Output the [x, y] coordinate of the center of the cell containing the given text.  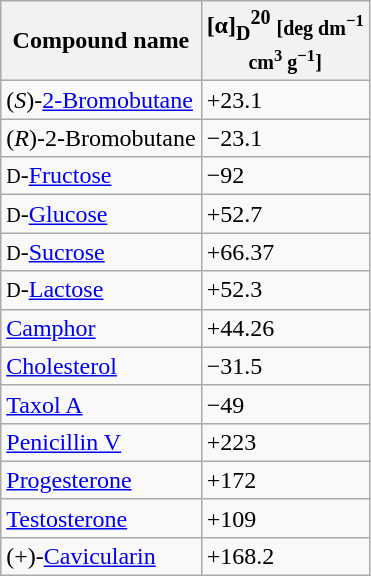
+168.2 [285, 556]
(S)-2-Bromobutane [101, 100]
D-Sucrose [101, 252]
+172 [285, 480]
+109 [285, 518]
(+)-Cavicularin [101, 556]
−49 [285, 404]
D-Lactose [101, 290]
D-Glucose [101, 214]
+52.3 [285, 290]
Testosterone [101, 518]
[α]D20 [deg dm−1cm3 g−1] [285, 41]
−31.5 [285, 366]
Cholesterol [101, 366]
+44.26 [285, 328]
Penicillin V [101, 442]
Compound name [101, 41]
+223 [285, 442]
+66.37 [285, 252]
Camphor [101, 328]
Taxol A [101, 404]
Progesterone [101, 480]
−92 [285, 176]
D-Fructose [101, 176]
(R)-2-Bromobutane [101, 138]
+23.1 [285, 100]
−23.1 [285, 138]
+52.7 [285, 214]
